Provide the (X, Y) coordinate of the cell's center where the given text is located.  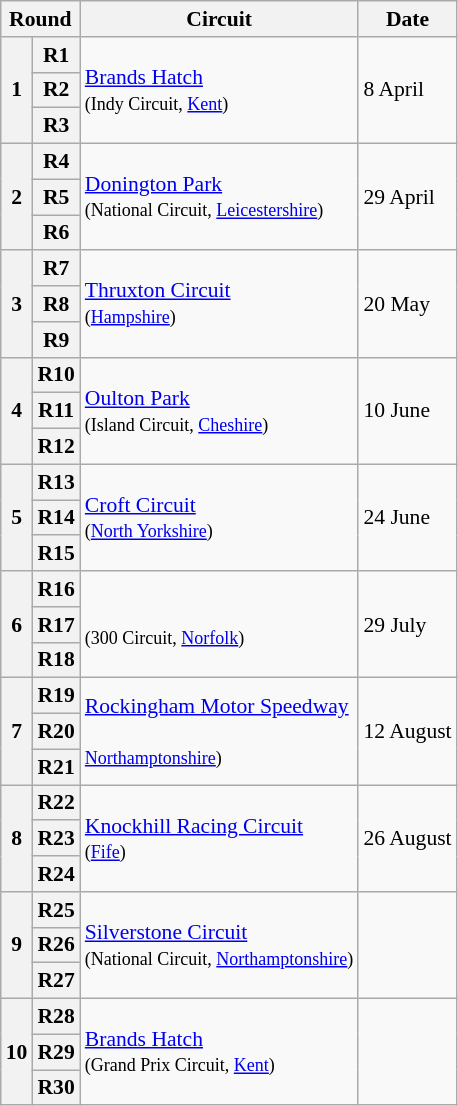
R30 (56, 1088)
8 April (407, 90)
3 (17, 304)
12 August (407, 732)
R11 (56, 411)
20 May (407, 304)
R16 (56, 589)
Rockingham Motor SpeedwayNorthamptonshire) (220, 732)
R29 (56, 1052)
(300 Circuit, Norfolk) (220, 624)
24 June (407, 518)
R12 (56, 447)
7 (17, 732)
R6 (56, 233)
R14 (56, 518)
1 (17, 90)
R1 (56, 55)
R22 (56, 803)
9 (17, 946)
Round (40, 19)
R9 (56, 340)
Silverstone Circuit(National Circuit, Northamptonshire) (220, 946)
R23 (56, 839)
R4 (56, 162)
Knockhill Racing Circuit(Fife) (220, 838)
Brands Hatch(Grand Prix Circuit, Kent) (220, 1052)
5 (17, 518)
Thruxton Circuit(Hampshire) (220, 304)
R18 (56, 660)
2 (17, 198)
Croft Circuit(North Yorkshire) (220, 518)
R17 (56, 625)
R7 (56, 269)
Donington Park(National Circuit, Leicestershire) (220, 198)
R2 (56, 90)
R13 (56, 482)
R26 (56, 945)
R10 (56, 375)
29 April (407, 198)
R21 (56, 767)
R20 (56, 732)
26 August (407, 838)
Date (407, 19)
4 (17, 410)
R3 (56, 126)
R8 (56, 304)
10 (17, 1052)
R28 (56, 1017)
6 (17, 624)
R25 (56, 910)
10 June (407, 410)
R27 (56, 981)
Oulton Park(Island Circuit, Cheshire) (220, 410)
8 (17, 838)
R5 (56, 197)
Circuit (220, 19)
R19 (56, 696)
R24 (56, 874)
R15 (56, 554)
29 July (407, 624)
Brands Hatch(Indy Circuit, Kent) (220, 90)
